Locate the cell with the specified text and output its (X, Y) center coordinate. 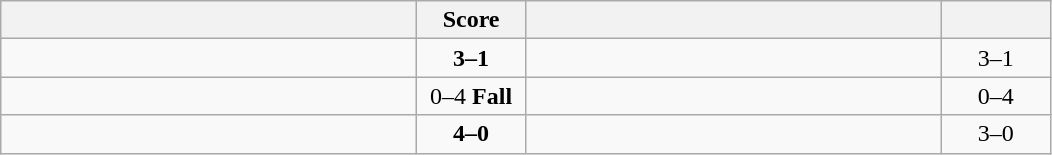
Score (472, 20)
3–0 (996, 134)
0–4 Fall (472, 96)
4–0 (472, 134)
0–4 (996, 96)
